Search for the cell housing the specified text and yield its (x, y) center coordinate. 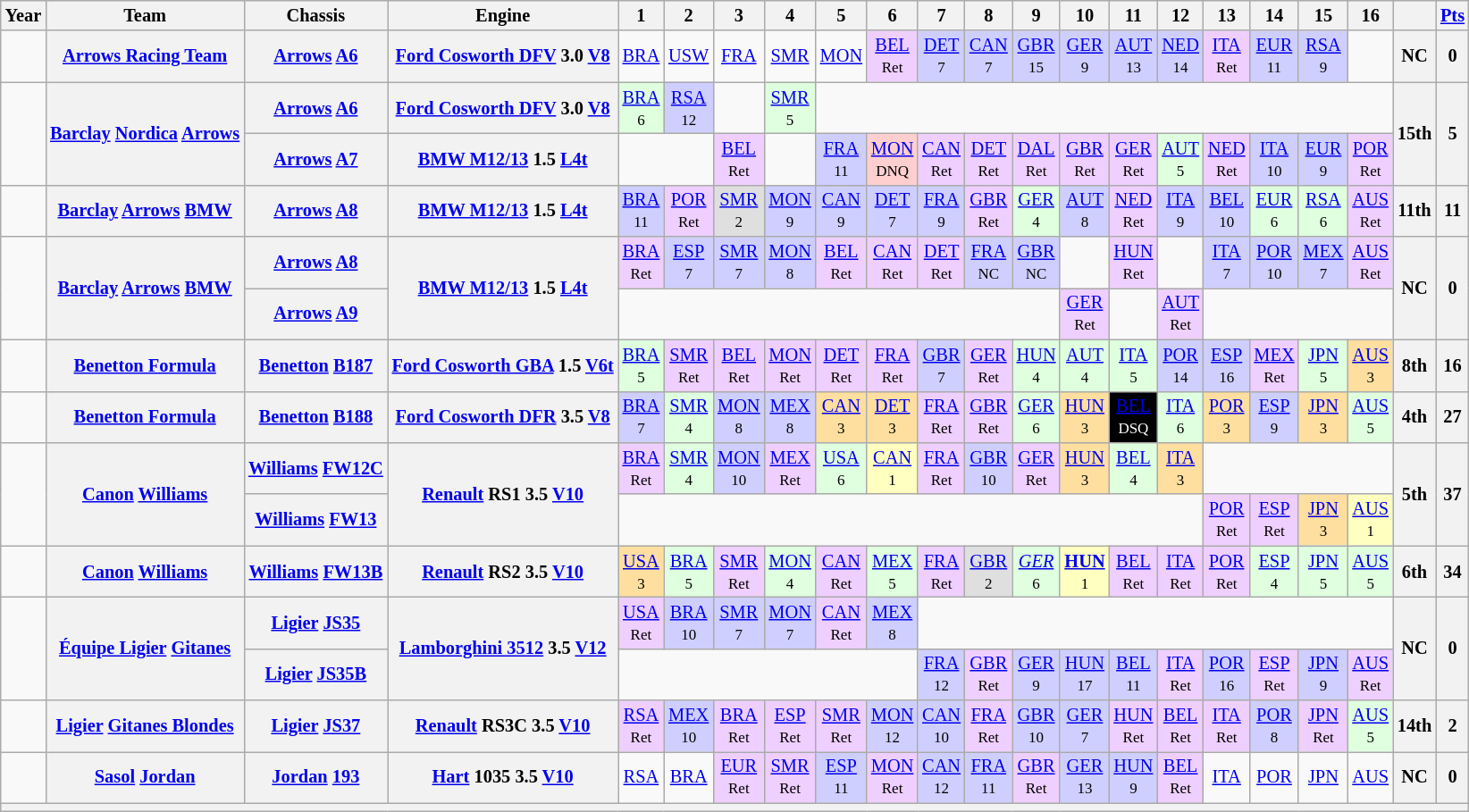
8th (1414, 365)
12 (1180, 15)
JPN9 (1322, 674)
MON12 (892, 726)
MEX5 (892, 572)
GBRNC (1037, 263)
GER13 (1085, 777)
GBR2 (988, 572)
27 (1453, 417)
Year (23, 15)
Renault RS1 3.5 V10 (503, 493)
8 (988, 15)
BRA11 (642, 211)
Lamborghini 3512 3.5 V12 (503, 649)
DET3 (892, 417)
ITA5 (1133, 365)
POR10 (1274, 263)
RSA6 (1322, 211)
Team (145, 15)
Chassis (316, 15)
MON9 (790, 211)
ESP7 (688, 263)
BRA7 (642, 417)
MONDNQ (892, 159)
34 (1453, 572)
Ford Cosworth DFR 3.5 V8 (503, 417)
POR14 (1180, 365)
JPNRet (1322, 726)
ESP9 (1274, 417)
USA3 (642, 572)
BRA6 (642, 108)
37 (1453, 493)
CAN9 (842, 211)
AUS3 (1370, 365)
HUN4 (1037, 365)
15th (1414, 134)
RSA9 (1322, 56)
AUT13 (1133, 56)
NED14 (1180, 56)
3 (738, 15)
HUN17 (1085, 674)
AUT5 (1180, 159)
EURRet (738, 777)
BEL11 (1133, 674)
1 (642, 15)
ESP11 (842, 777)
Williams FW13B (316, 572)
4th (1414, 417)
Ligier JS37 (316, 726)
Arrows A7 (316, 159)
5th (1414, 493)
POR8 (1274, 726)
ITA7 (1227, 263)
Ford Cosworth GBA 1.5 V6t (503, 365)
GBR7 (942, 365)
EUR6 (1274, 211)
Williams FW13 (316, 520)
15 (1322, 15)
MEX7 (1322, 263)
AUTRet (1180, 314)
BEL4 (1133, 468)
CAN3 (842, 417)
Benetton B188 (316, 417)
BRA10 (688, 623)
ITA3 (1180, 468)
13 (1227, 15)
Engine (503, 15)
CAN7 (988, 56)
7 (942, 15)
JPN (1322, 777)
Ligier JS35B (316, 674)
MON7 (790, 623)
RSA12 (688, 108)
SMR2 (738, 211)
ITA (1227, 777)
11th (1414, 211)
FRA12 (942, 674)
AUT8 (1085, 211)
Jordan 193 (316, 777)
MON10 (738, 468)
Hart 1035 3.5 V10 (503, 777)
EUR9 (1322, 159)
SMR (790, 56)
4 (790, 15)
RSA (642, 777)
MEX10 (688, 726)
FRANC (988, 263)
Benetton B187 (316, 365)
14th (1414, 726)
HUN1 (1085, 572)
ESP16 (1227, 365)
MON (842, 56)
AUS (1370, 777)
AUT4 (1085, 365)
6 (892, 15)
Équipe Ligier Gitanes (145, 649)
FRA9 (942, 211)
ITA9 (1180, 211)
14 (1274, 15)
9 (1037, 15)
BEL10 (1227, 211)
FRA (738, 56)
USW (688, 56)
HUN9 (1133, 777)
BELDSQ (1133, 417)
GER7 (1085, 726)
RSARet (642, 726)
CAN10 (942, 726)
POR16 (1227, 674)
DALRet (1037, 159)
Arrows Racing Team (145, 56)
Ligier JS35 (316, 623)
AUS1 (1370, 520)
ITA6 (1180, 417)
ITA10 (1274, 159)
Ligier Gitanes Blondes (145, 726)
Williams FW12C (316, 468)
Barclay Nordica Arrows (145, 134)
GBR15 (1037, 56)
Renault RS3C 3.5 V10 (503, 726)
CAN1 (892, 468)
Sasol Jordan (145, 777)
Pts (1453, 15)
USARet (642, 623)
SMR5 (790, 108)
POR (1274, 777)
Arrows A9 (316, 314)
EUR11 (1274, 56)
GER4 (1037, 211)
MON4 (790, 572)
USA6 (842, 468)
6th (1414, 572)
10 (1085, 15)
CAN12 (942, 777)
ESP4 (1274, 572)
Renault RS2 3.5 V10 (503, 572)
POR3 (1227, 417)
